For the text-containing cell, return its midpoint in (X, Y) coordinate format. 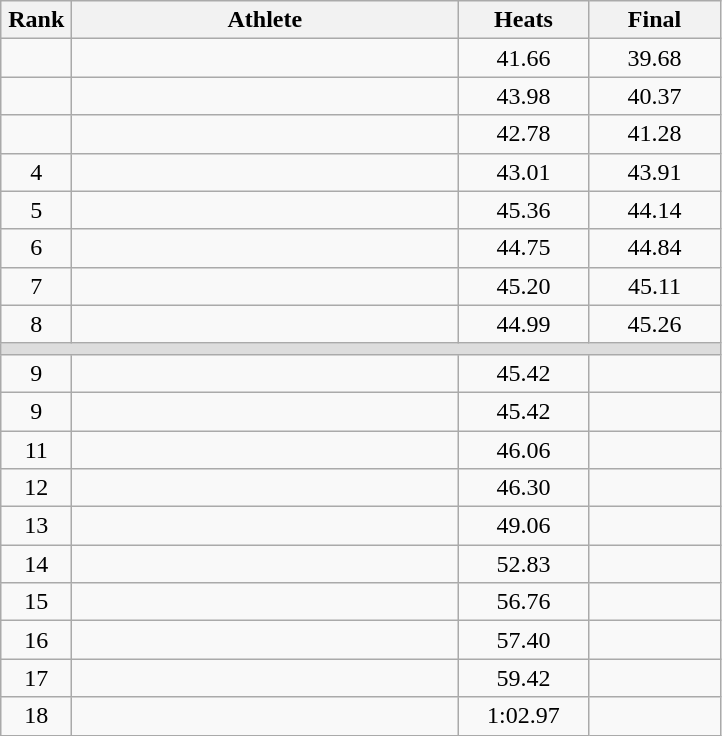
15 (36, 602)
18 (36, 716)
17 (36, 678)
44.14 (654, 210)
45.36 (524, 210)
43.01 (524, 172)
42.78 (524, 134)
59.42 (524, 678)
46.06 (524, 449)
Rank (36, 20)
14 (36, 564)
Athlete (265, 20)
8 (36, 324)
56.76 (524, 602)
Heats (524, 20)
43.98 (524, 96)
43.91 (654, 172)
41.66 (524, 58)
6 (36, 248)
12 (36, 488)
44.99 (524, 324)
1:02.97 (524, 716)
52.83 (524, 564)
13 (36, 526)
16 (36, 640)
46.30 (524, 488)
4 (36, 172)
45.20 (524, 286)
44.75 (524, 248)
44.84 (654, 248)
49.06 (524, 526)
40.37 (654, 96)
7 (36, 286)
57.40 (524, 640)
45.11 (654, 286)
11 (36, 449)
Final (654, 20)
39.68 (654, 58)
41.28 (654, 134)
45.26 (654, 324)
5 (36, 210)
